Identify which cell holds the provided text, then report its [x, y] central coordinate. 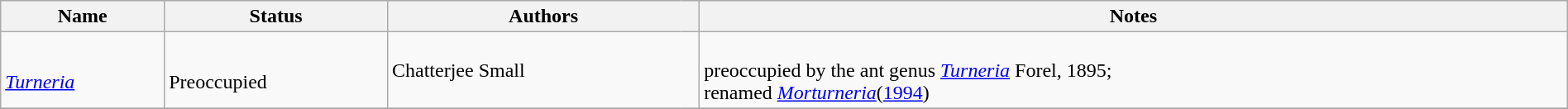
Turneria [83, 70]
Name [83, 17]
Preoccupied [276, 70]
Authors [543, 17]
Chatterjee Small [534, 70]
Status [276, 17]
preoccupied by the ant genus Turneria Forel, 1895; renamed Morturneria(1994) [1134, 70]
Notes [1134, 17]
